Search for the cell housing the specified text and yield its (x, y) center coordinate. 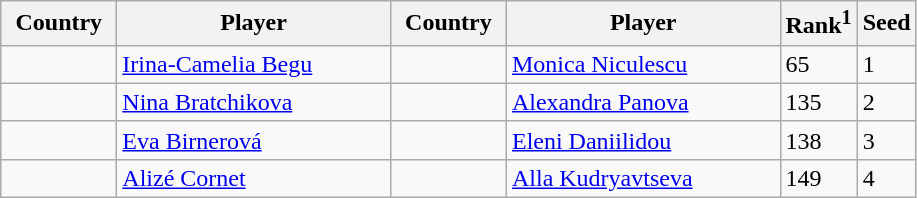
149 (818, 178)
65 (818, 64)
138 (818, 140)
3 (886, 140)
2 (886, 102)
Alla Kudryavtseva (643, 178)
Seed (886, 24)
Eleni Daniilidou (643, 140)
Alizé Cornet (254, 178)
135 (818, 102)
Nina Bratchikova (254, 102)
Alexandra Panova (643, 102)
Eva Birnerová (254, 140)
Rank1 (818, 24)
Monica Niculescu (643, 64)
Irina-Camelia Begu (254, 64)
4 (886, 178)
1 (886, 64)
